Find where the given text appears and provide that cell's center as (X, Y) coordinate. 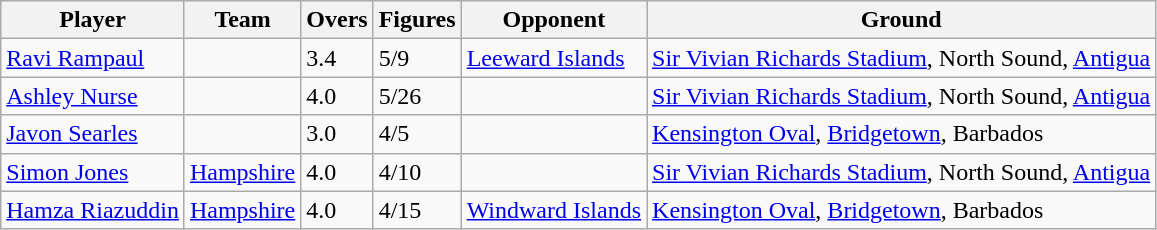
Simon Jones (93, 172)
Javon Searles (93, 134)
Figures (417, 20)
Windward Islands (554, 210)
5/26 (417, 96)
4/10 (417, 172)
3.4 (337, 58)
4/5 (417, 134)
Team (242, 20)
Leeward Islands (554, 58)
Player (93, 20)
5/9 (417, 58)
Ravi Rampaul (93, 58)
Ashley Nurse (93, 96)
3.0 (337, 134)
Opponent (554, 20)
Hamza Riazuddin (93, 210)
Ground (902, 20)
4/15 (417, 210)
Overs (337, 20)
